Determine the [X, Y] coordinate at the center of the cell enclosing the given text.  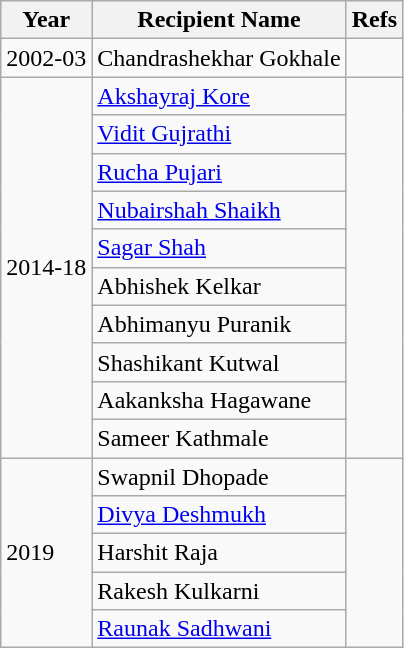
Sagar Shah [219, 248]
Harshit Raja [219, 553]
2002-03 [46, 58]
Sameer Kathmale [219, 438]
Divya Deshmukh [219, 515]
Shashikant Kutwal [219, 362]
Rakesh Kulkarni [219, 591]
Nubairshah Shaikh [219, 210]
Refs [374, 20]
Vidit Gujrathi [219, 134]
Recipient Name [219, 20]
Aakanksha Hagawane [219, 400]
Raunak Sadhwani [219, 629]
Chandrashekhar Gokhale [219, 58]
2014-18 [46, 268]
Akshayraj Kore [219, 96]
Year [46, 20]
2019 [46, 553]
Rucha Pujari [219, 172]
Abhishek Kelkar [219, 286]
Swapnil Dhopade [219, 477]
Abhimanyu Puranik [219, 324]
